Provide the [x, y] coordinate of the cell's center where the given text is located.  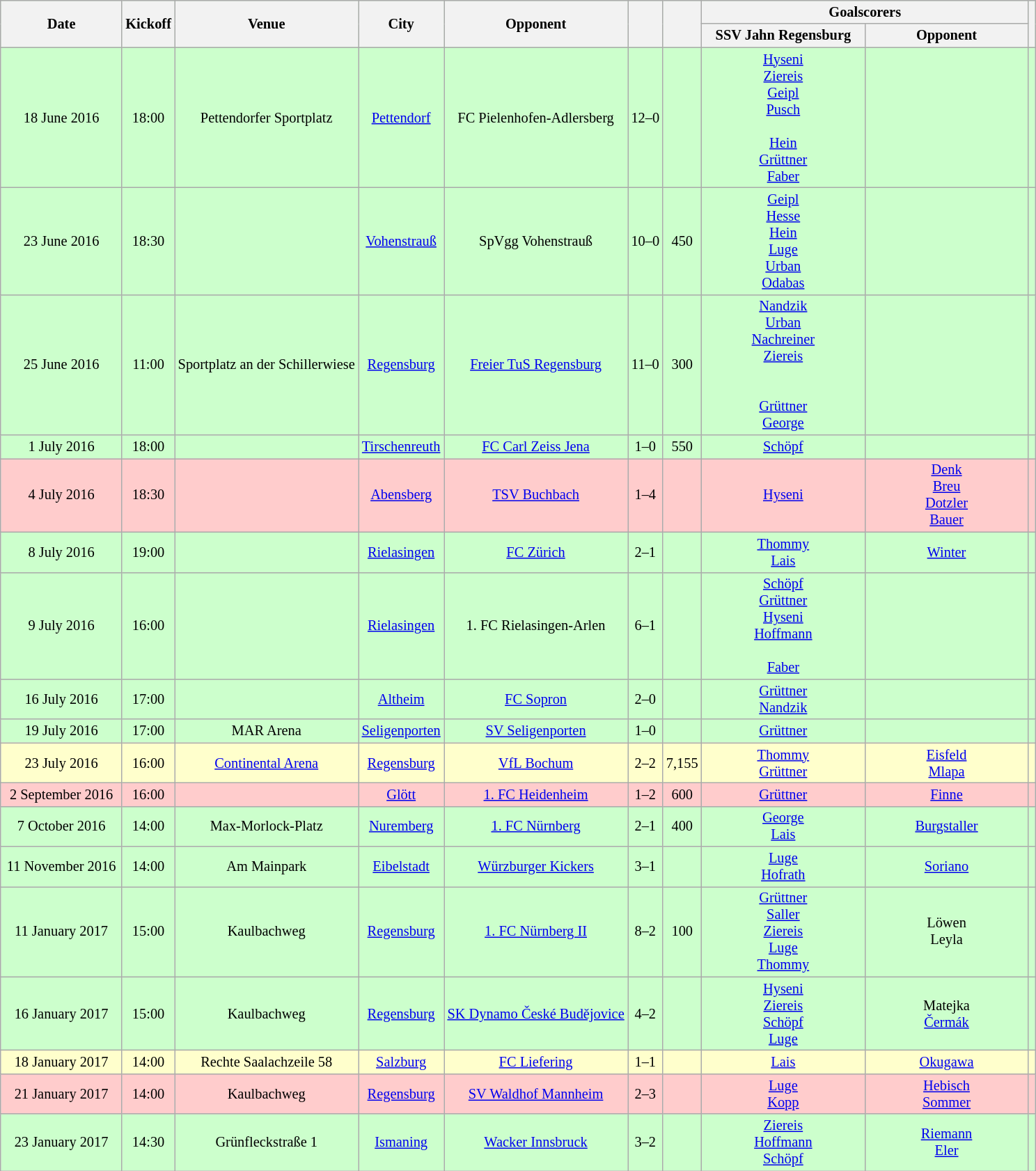
1 July 2016 [61, 447]
Grüttner Nandzik [784, 699]
Seligenporten [401, 731]
Hyseni Ziereis Schöpf Luge [784, 1014]
19:00 [148, 552]
1. FC Nürnberg II [536, 932]
Burgstaller [947, 826]
Altheim [401, 699]
FC Liefering [536, 1062]
Grüttner Saller Ziereis Luge Thommy [784, 932]
Hyseni [784, 495]
25 June 2016 [61, 365]
18 June 2016 [61, 118]
MAR Arena [267, 731]
Glött [401, 794]
Am Mainpark [267, 867]
Schöpf [784, 447]
3–2 [645, 1142]
8–2 [645, 932]
550 [682, 447]
Würzburger Kickers [536, 867]
3–1 [645, 867]
Vohenstrauß [401, 241]
100 [682, 932]
FC Pielenhofen-Adlersberg [536, 118]
Rechte Saalachzeile 58 [267, 1062]
Finne [947, 794]
12–0 [645, 118]
Schöpf Grüttner Hyseni Hoffmann Faber [784, 626]
City [401, 24]
George Lais [784, 826]
7 October 2016 [61, 826]
TSV Buchbach [536, 495]
Thommy Lais [784, 552]
FC Carl Zeiss Jena [536, 447]
Okugawa [947, 1062]
2–2 [645, 763]
1–2 [645, 794]
14:30 [148, 1142]
Salzburg [401, 1062]
SV Waldhof Mannheim [536, 1094]
4–2 [645, 1014]
1–1 [645, 1062]
2–3 [645, 1094]
1–4 [645, 495]
Goalscorers [865, 12]
FC Sopron [536, 699]
7,155 [682, 763]
23 June 2016 [61, 241]
19 July 2016 [61, 731]
Eibelstadt [401, 867]
SSV Jahn Regensburg [784, 36]
1. FC Nürnberg [536, 826]
1. FC Heidenheim [536, 794]
Continental Arena [267, 763]
Sportplatz an der Schillerwiese [267, 365]
2–0 [645, 699]
2 September 2016 [61, 794]
16 January 2017 [61, 1014]
11 January 2017 [61, 932]
11 November 2016 [61, 867]
18 January 2017 [61, 1062]
8 July 2016 [61, 552]
23 July 2016 [61, 763]
Venue [267, 24]
Nuremberg [401, 826]
4 July 2016 [61, 495]
11–0 [645, 365]
Soriano [947, 867]
450 [682, 241]
400 [682, 826]
Pettendorf [401, 118]
23 January 2017 [61, 1142]
SK Dynamo České Budějovice [536, 1014]
Denk Breu Dotzler Bauer [947, 495]
Hyseni Ziereis Geipl Pusch Hein Grüttner Faber [784, 118]
Max-Morlock-Platz [267, 826]
Lais [784, 1062]
Date [61, 24]
SpVgg Vohenstrauß [536, 241]
300 [682, 365]
Eisfeld Mlapa [947, 763]
Abensberg [401, 495]
Riemann Eler [947, 1142]
6–1 [645, 626]
Wacker Innsbruck [536, 1142]
Geipl Hesse Hein Luge Urban Odabas [784, 241]
Pettendorfer Sportplatz [267, 118]
Nandzik Urban Nachreiner Ziereis Grüttner George [784, 365]
Matejka Čermák [947, 1014]
SV Seligenporten [536, 731]
Löwen Leyla [947, 932]
Grünfleckstraße 1 [267, 1142]
Luge Kopp [784, 1094]
Winter [947, 552]
1. FC Rielasingen-Arlen [536, 626]
Ziereis Hoffmann Schöpf [784, 1142]
Luge Hofrath [784, 867]
Hebisch Sommer [947, 1094]
VfL Bochum [536, 763]
600 [682, 794]
11:00 [148, 365]
9 July 2016 [61, 626]
Ismaning [401, 1142]
Thommy Grüttner [784, 763]
21 January 2017 [61, 1094]
Kickoff [148, 24]
10–0 [645, 241]
16 July 2016 [61, 699]
Tirschenreuth [401, 447]
Freier TuS Regensburg [536, 365]
FC Zürich [536, 552]
